Identify which cell holds the provided text, then report its [X, Y] central coordinate. 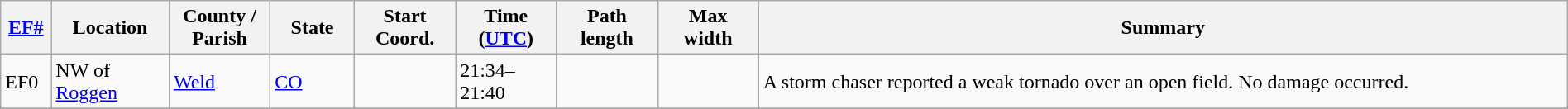
EF0 [26, 81]
Max width [708, 28]
CO [313, 81]
Weld [219, 81]
County / Parish [219, 28]
A storm chaser reported a weak tornado over an open field. No damage occurred. [1163, 81]
State [313, 28]
Summary [1163, 28]
Time (UTC) [506, 28]
NW of Roggen [111, 81]
EF# [26, 28]
Path length [607, 28]
21:34–21:40 [506, 81]
Start Coord. [404, 28]
Location [111, 28]
